From the cell containing the given text, extract its center point as (x, y) coordinate. 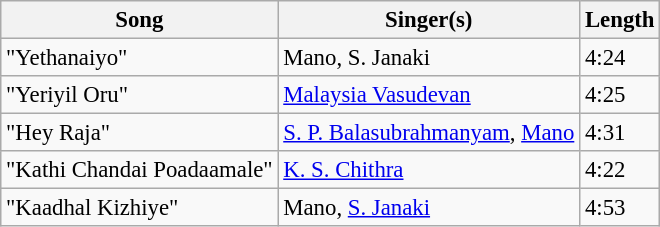
"Kathi Chandai Poadaamale" (140, 170)
"Yethanaiyo" (140, 58)
4:31 (620, 133)
4:53 (620, 208)
S. P. Balasubrahmanyam, Mano (429, 133)
4:24 (620, 58)
Length (620, 20)
Singer(s) (429, 20)
"Hey Raja" (140, 133)
4:25 (620, 95)
Malaysia Vasudevan (429, 95)
Song (140, 20)
K. S. Chithra (429, 170)
"Yeriyil Oru" (140, 95)
"Kaadhal Kizhiye" (140, 208)
4:22 (620, 170)
